Extract the [X, Y] coordinate from the center of the cell holding the provided text.  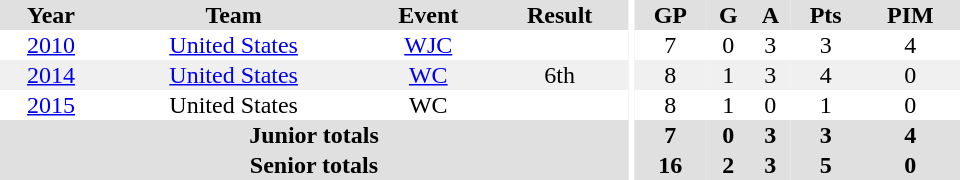
2 [728, 165]
Senior totals [314, 165]
Pts [826, 15]
Result [560, 15]
Team [234, 15]
2014 [51, 75]
2010 [51, 45]
A [770, 15]
WJC [428, 45]
2015 [51, 105]
Event [428, 15]
G [728, 15]
GP [670, 15]
Junior totals [314, 135]
PIM [910, 15]
Year [51, 15]
6th [560, 75]
16 [670, 165]
5 [826, 165]
